Capture the cell that displays the provided text and extract its [X, Y] central coordinate. 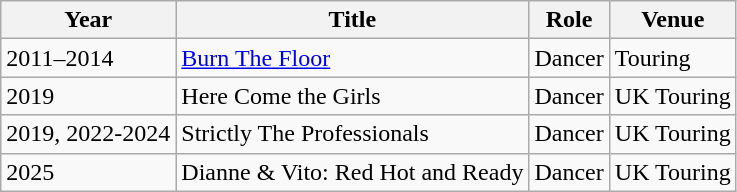
Touring [672, 58]
Here Come the Girls [352, 96]
Venue [672, 20]
2019 [88, 96]
Burn The Floor [352, 58]
Year [88, 20]
2019, 2022-2024 [88, 134]
2025 [88, 172]
Title [352, 20]
Dianne & Vito: Red Hot and Ready [352, 172]
Role [569, 20]
Strictly The Professionals [352, 134]
2011–2014 [88, 58]
